Return the [X, Y] coordinate for the center point of the cell that contains the specified text.  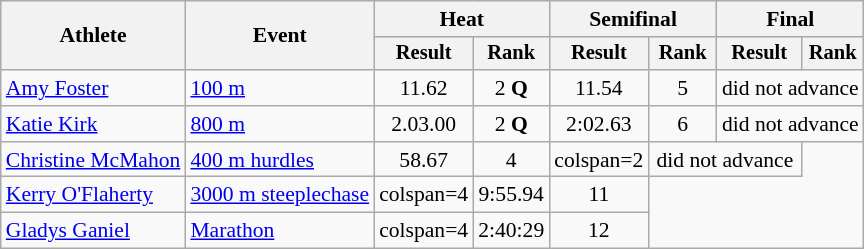
400 m hurdles [280, 160]
Kerry O'Flaherty [94, 195]
11 [598, 195]
11.62 [424, 88]
100 m [280, 88]
12 [598, 231]
Final [790, 19]
Amy Foster [94, 88]
Athlete [94, 36]
2:02.63 [598, 124]
2.03.00 [424, 124]
Heat [462, 19]
58.67 [424, 160]
11.54 [598, 88]
4 [511, 160]
Marathon [280, 231]
5 [682, 88]
Semifinal [633, 19]
colspan=2 [598, 160]
6 [682, 124]
Christine McMahon [94, 160]
800 m [280, 124]
2:40:29 [511, 231]
Katie Kirk [94, 124]
9:55.94 [511, 195]
Event [280, 36]
Gladys Ganiel [94, 231]
3000 m steeplechase [280, 195]
